Output the [X, Y] coordinate of the center of the cell containing the given text.  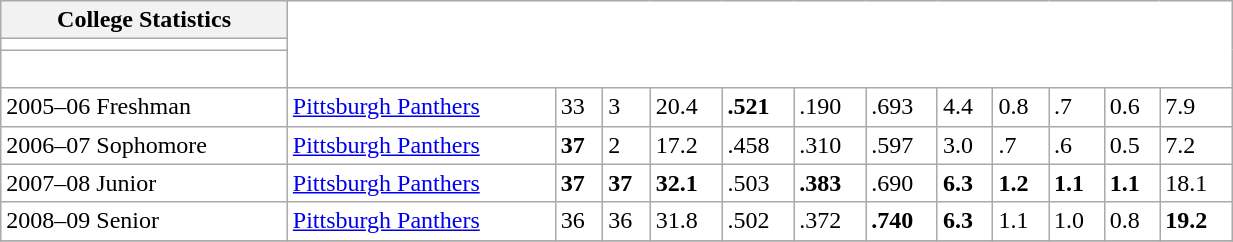
.383 [830, 183]
.6 [1077, 145]
.521 [758, 107]
19.2 [1196, 221]
College Statistics [144, 20]
1.0 [1077, 221]
.190 [830, 107]
.310 [830, 145]
17.2 [686, 145]
3 [626, 107]
.502 [758, 221]
2005–06 Freshman [144, 107]
.740 [902, 221]
.503 [758, 183]
2 [626, 145]
32.1 [686, 183]
0.5 [1132, 145]
31.8 [686, 221]
20.4 [686, 107]
3.0 [965, 145]
.690 [902, 183]
1.2 [1021, 183]
4.4 [965, 107]
2008–09 Senior [144, 221]
.597 [902, 145]
.458 [758, 145]
.372 [830, 221]
7.9 [1196, 107]
2006–07 Sophomore [144, 145]
7.2 [1196, 145]
0.6 [1132, 107]
18.1 [1196, 183]
33 [578, 107]
2007–08 Junior [144, 183]
.693 [902, 107]
